Return (x, y) of the center of cell containing provided text 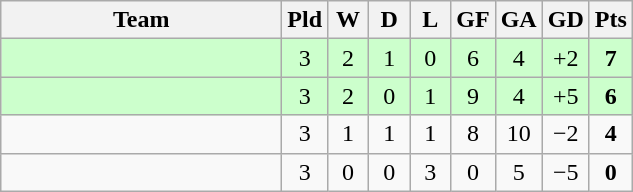
+5 (566, 96)
8 (473, 134)
−5 (566, 172)
5 (518, 172)
Pld (305, 20)
Pts (610, 20)
Team (142, 20)
+2 (566, 58)
GA (518, 20)
−2 (566, 134)
D (390, 20)
W (348, 20)
L (430, 20)
GD (566, 20)
7 (610, 58)
GF (473, 20)
10 (518, 134)
9 (473, 96)
